Return the [X, Y] coordinate for the center point of the cell that contains the specified text.  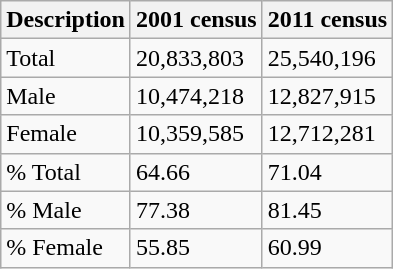
12,827,915 [327, 96]
Female [66, 134]
Male [66, 96]
% Total [66, 172]
2001 census [196, 20]
55.85 [196, 248]
2011 census [327, 20]
Description [66, 20]
60.99 [327, 248]
77.38 [196, 210]
25,540,196 [327, 58]
20,833,803 [196, 58]
71.04 [327, 172]
% Female [66, 248]
10,359,585 [196, 134]
81.45 [327, 210]
64.66 [196, 172]
12,712,281 [327, 134]
Total [66, 58]
% Male [66, 210]
10,474,218 [196, 96]
